Scan for the cell matching the given text and deliver its (X, Y) coordinate at center. 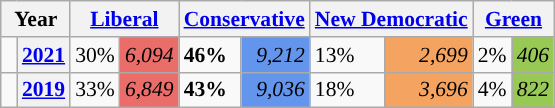
13% (348, 55)
30% (95, 55)
6,849 (150, 90)
New Democratic (392, 19)
2,699 (428, 55)
4% (492, 90)
9,212 (276, 55)
2% (492, 55)
Green (514, 19)
43% (210, 90)
6,094 (150, 55)
822 (534, 90)
406 (534, 55)
46% (210, 55)
Year (36, 19)
Conservative (244, 19)
18% (348, 90)
9,036 (276, 90)
2019 (44, 90)
Liberal (124, 19)
3,696 (428, 90)
33% (95, 90)
2021 (44, 55)
